Search for the cell housing the specified text and yield its (X, Y) center coordinate. 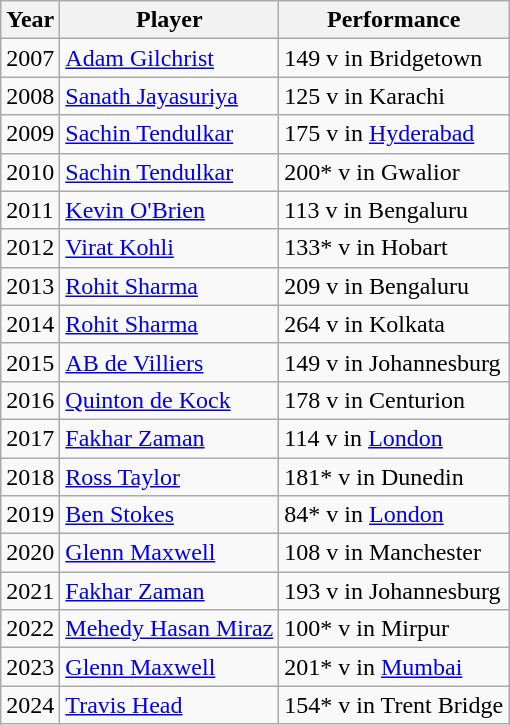
2013 (30, 286)
84* v in London (394, 515)
2015 (30, 362)
201* v in Mumbai (394, 667)
264 v in Kolkata (394, 324)
125 v in Karachi (394, 96)
2012 (30, 248)
149 v in Bridgetown (394, 58)
2023 (30, 667)
2014 (30, 324)
Performance (394, 20)
Travis Head (170, 705)
175 v in Hyderabad (394, 134)
2011 (30, 210)
114 v in London (394, 438)
Kevin O'Brien (170, 210)
2022 (30, 629)
193 v in Johannesburg (394, 591)
2016 (30, 400)
209 v in Bengaluru (394, 286)
AB de Villiers (170, 362)
2010 (30, 172)
2018 (30, 477)
Adam Gilchrist (170, 58)
Quinton de Kock (170, 400)
2009 (30, 134)
Ross Taylor (170, 477)
Virat Kohli (170, 248)
Player (170, 20)
200* v in Gwalior (394, 172)
2021 (30, 591)
Mehedy Hasan Miraz (170, 629)
149 v in Johannesburg (394, 362)
108 v in Manchester (394, 553)
2008 (30, 96)
Ben Stokes (170, 515)
113 v in Bengaluru (394, 210)
178 v in Centurion (394, 400)
2024 (30, 705)
2017 (30, 438)
2019 (30, 515)
Sanath Jayasuriya (170, 96)
154* v in Trent Bridge (394, 705)
2007 (30, 58)
Year (30, 20)
2020 (30, 553)
181* v in Dunedin (394, 477)
133* v in Hobart (394, 248)
100* v in Mirpur (394, 629)
